Extract the (x, y) coordinate from the center of the cell holding the provided text.  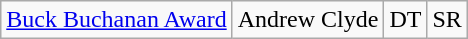
SR (447, 20)
DT (406, 20)
Buck Buchanan Award (116, 20)
Andrew Clyde (308, 20)
